Return the (X, Y) coordinate for the center point of the cell that contains the specified text.  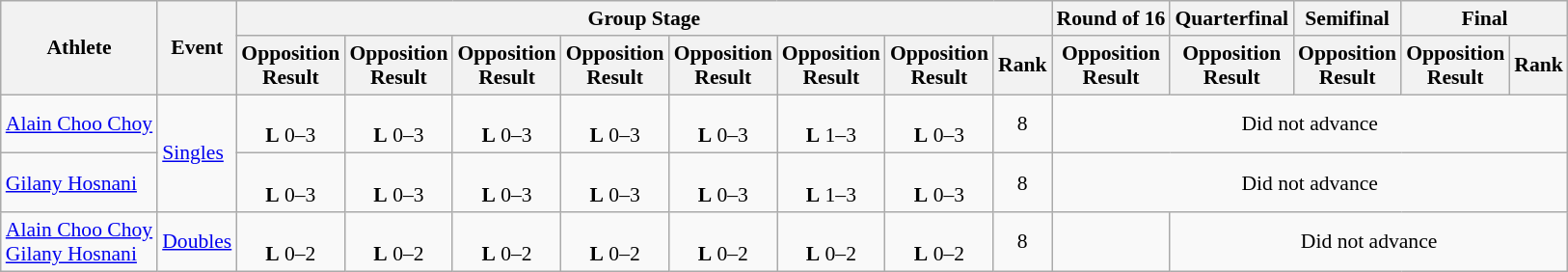
Final (1485, 18)
Alain Choo ChoyGilany Hosnani (79, 241)
Doubles (197, 241)
Semifinal (1347, 18)
Gilany Hosnani (79, 183)
Alain Choo Choy (79, 123)
Event (197, 48)
Group Stage (644, 18)
Athlete (79, 48)
Round of 16 (1111, 18)
Singles (197, 153)
Quarterfinal (1231, 18)
